Output the (x, y) coordinate of the center of the cell containing the given text.  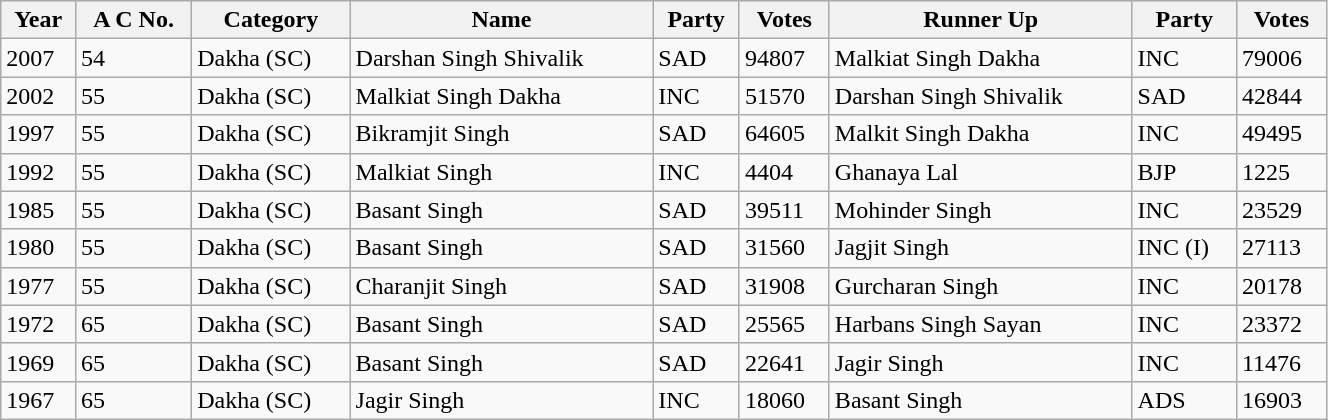
BJP (1184, 172)
ADS (1184, 400)
23372 (1281, 324)
31908 (784, 286)
2007 (38, 58)
27113 (1281, 248)
49495 (1281, 134)
1992 (38, 172)
Malkit Singh Dakha (980, 134)
1997 (38, 134)
54 (134, 58)
16903 (1281, 400)
1225 (1281, 172)
2002 (38, 96)
Gurcharan Singh (980, 286)
Harbans Singh Sayan (980, 324)
Runner Up (980, 20)
Category (271, 20)
1980 (38, 248)
Charanjit Singh (502, 286)
A C No. (134, 20)
Malkiat Singh (502, 172)
4404 (784, 172)
20178 (1281, 286)
94807 (784, 58)
23529 (1281, 210)
39511 (784, 210)
Name (502, 20)
31560 (784, 248)
18060 (784, 400)
1977 (38, 286)
1967 (38, 400)
Year (38, 20)
Bikramjit Singh (502, 134)
42844 (1281, 96)
INC (I) (1184, 248)
Ghanaya Lal (980, 172)
Jagjit Singh (980, 248)
25565 (784, 324)
79006 (1281, 58)
Mohinder Singh (980, 210)
1969 (38, 362)
64605 (784, 134)
1972 (38, 324)
22641 (784, 362)
51570 (784, 96)
1985 (38, 210)
11476 (1281, 362)
